Output the [x, y] coordinate of the center of the cell containing the given text.  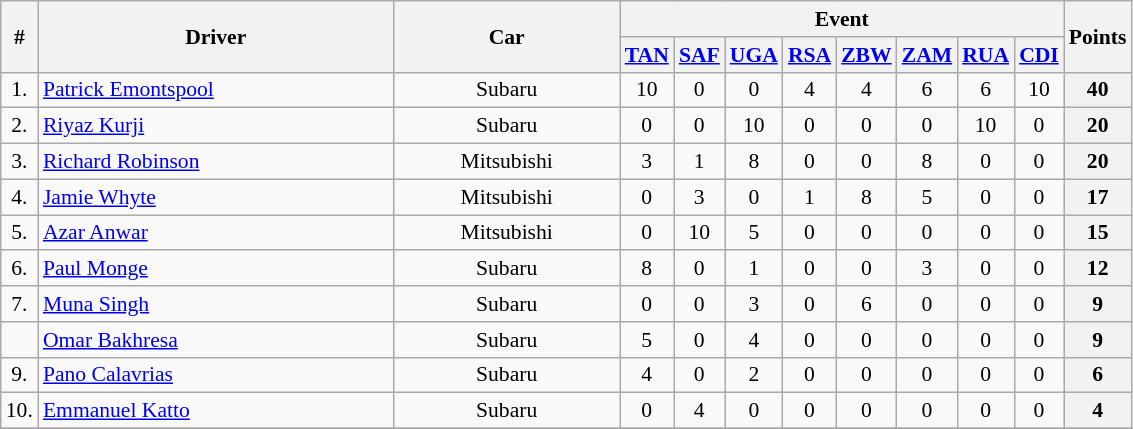
7. [20, 304]
Muna Singh [216, 304]
Event [842, 19]
ZAM [927, 55]
UGA [754, 55]
SAF [700, 55]
12 [1098, 269]
1. [20, 90]
TAN [647, 55]
Emmanuel Katto [216, 411]
Patrick Emontspool [216, 90]
Jamie Whyte [216, 197]
Omar Bakhresa [216, 340]
17 [1098, 197]
5. [20, 233]
10. [20, 411]
Paul Monge [216, 269]
# [20, 36]
2. [20, 126]
15 [1098, 233]
Points [1098, 36]
RUA [986, 55]
6. [20, 269]
Driver [216, 36]
4. [20, 197]
RSA [810, 55]
Richard Robinson [216, 162]
Azar Anwar [216, 233]
9. [20, 375]
Car [507, 36]
Riyaz Kurji [216, 126]
40 [1098, 90]
3. [20, 162]
CDI [1039, 55]
Pano Calavrias [216, 375]
ZBW [866, 55]
2 [754, 375]
